Return the (x, y) coordinate for the center point of the cell that contains the specified text.  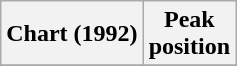
Peakposition (189, 34)
Chart (1992) (72, 34)
